For the text-containing cell, return its midpoint in (X, Y) coordinate format. 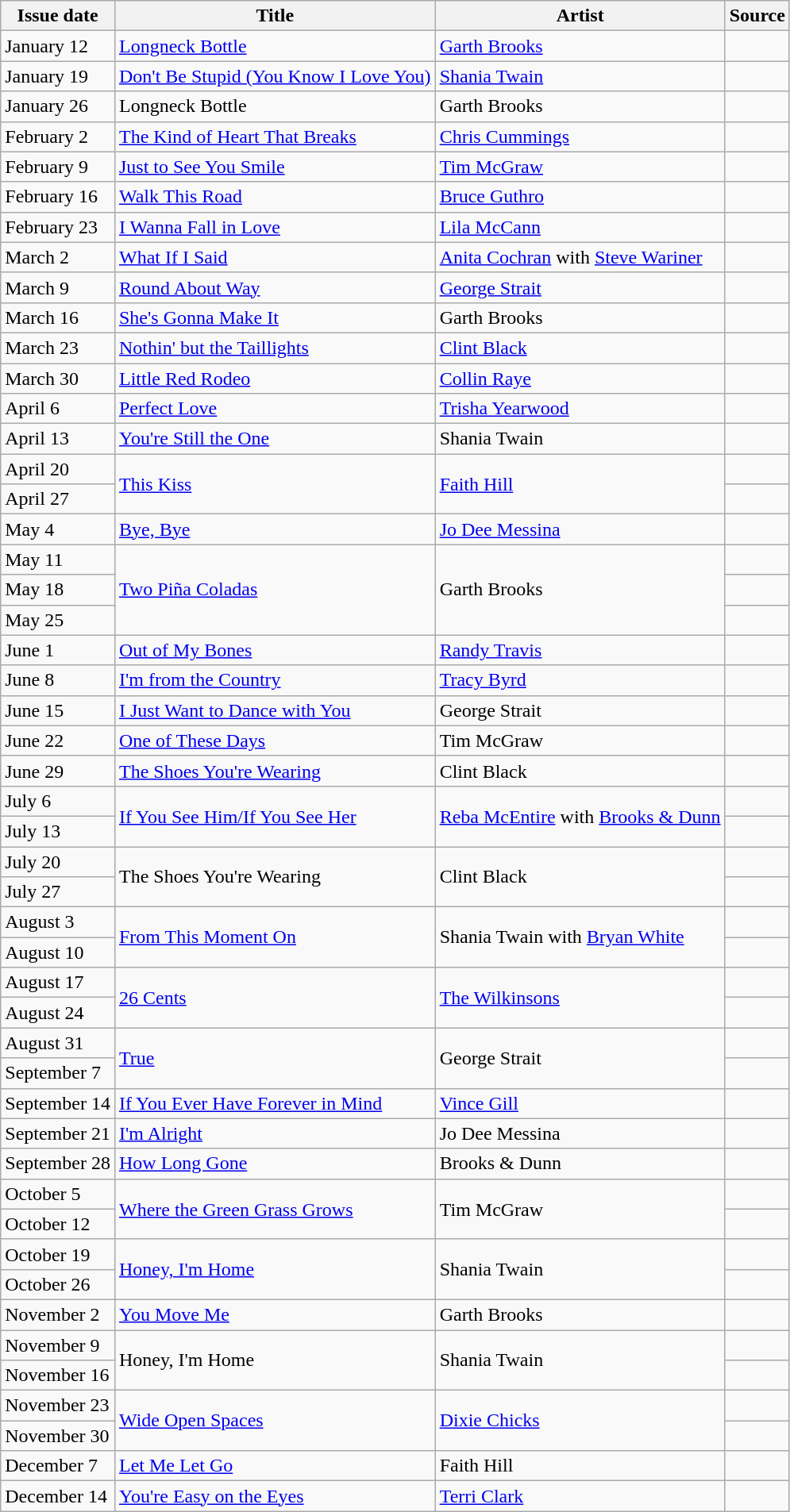
Tracy Byrd (580, 680)
August 3 (58, 922)
February 9 (58, 167)
September 7 (58, 1073)
July 27 (58, 892)
One of These Days (275, 741)
November 2 (58, 1314)
February 23 (58, 227)
January 12 (58, 46)
March 9 (58, 287)
June 29 (58, 771)
Walk This Road (275, 197)
April 13 (58, 439)
Title (275, 16)
March 2 (58, 257)
What If I Said (275, 257)
Artist (580, 16)
June 22 (58, 741)
True (275, 1058)
Out of My Bones (275, 650)
26 Cents (275, 998)
January 19 (58, 76)
February 2 (58, 137)
February 16 (58, 197)
June 15 (58, 710)
How Long Gone (275, 1164)
March 30 (58, 379)
Collin Raye (580, 379)
August 24 (58, 1013)
October 26 (58, 1284)
October 5 (58, 1194)
Bye, Bye (275, 529)
April 6 (58, 409)
March 23 (58, 348)
October 12 (58, 1224)
This Kiss (275, 484)
Round About Way (275, 287)
Little Red Rodeo (275, 379)
Perfect Love (275, 409)
Vince Gill (580, 1103)
May 4 (58, 529)
Dixie Chicks (580, 1421)
She's Gonna Make It (275, 317)
Nothin' but the Taillights (275, 348)
Source (757, 16)
I'm from the Country (275, 680)
Brooks & Dunn (580, 1164)
You're Still the One (275, 439)
I Wanna Fall in Love (275, 227)
Let Me Let Go (275, 1466)
From This Moment On (275, 937)
August 31 (58, 1043)
August 10 (58, 952)
December 14 (58, 1496)
Two Piña Coladas (275, 590)
April 20 (58, 469)
Reba McEntire with Brooks & Dunn (580, 816)
Issue date (58, 16)
November 9 (58, 1345)
If You Ever Have Forever in Mind (275, 1103)
August 17 (58, 983)
September 21 (58, 1133)
September 28 (58, 1164)
September 14 (58, 1103)
November 30 (58, 1436)
Chris Cummings (580, 137)
Shania Twain with Bryan White (580, 937)
I Just Want to Dance with You (275, 710)
November 23 (58, 1406)
December 7 (58, 1466)
Wide Open Spaces (275, 1421)
Randy Travis (580, 650)
You Move Me (275, 1314)
Just to See You Smile (275, 167)
March 16 (58, 317)
The Kind of Heart That Breaks (275, 137)
April 27 (58, 499)
June 1 (58, 650)
Where the Green Grass Grows (275, 1209)
Trisha Yearwood (580, 409)
Terri Clark (580, 1496)
Lila McCann (580, 227)
June 8 (58, 680)
You're Easy on the Eyes (275, 1496)
I'm Alright (275, 1133)
May 18 (58, 590)
Anita Cochran with Steve Wariner (580, 257)
Bruce Guthro (580, 197)
May 25 (58, 620)
July 13 (58, 831)
January 26 (58, 106)
The Wilkinsons (580, 998)
If You See Him/If You See Her (275, 816)
Don't Be Stupid (You Know I Love You) (275, 76)
October 19 (58, 1254)
July 6 (58, 801)
May 11 (58, 560)
November 16 (58, 1375)
July 20 (58, 861)
